Provide the (X, Y) coordinate of the cell's center where the given text is located.  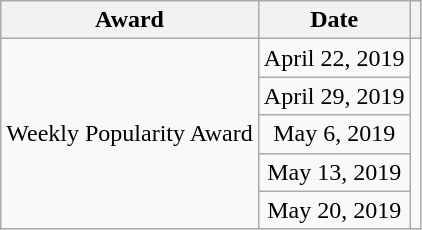
Award (130, 20)
Date (334, 20)
April 29, 2019 (334, 96)
April 22, 2019 (334, 58)
May 20, 2019 (334, 210)
May 6, 2019 (334, 134)
Weekly Popularity Award (130, 134)
May 13, 2019 (334, 172)
